Return (X, Y) of the center of cell containing provided text 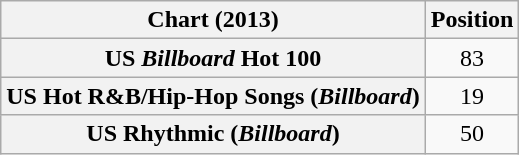
Position (472, 20)
83 (472, 58)
US Hot R&B/Hip-Hop Songs (Billboard) (213, 96)
Chart (2013) (213, 20)
19 (472, 96)
50 (472, 134)
US Rhythmic (Billboard) (213, 134)
US Billboard Hot 100 (213, 58)
